Provide the (X, Y) coordinate of the cell's center where the given text is located.  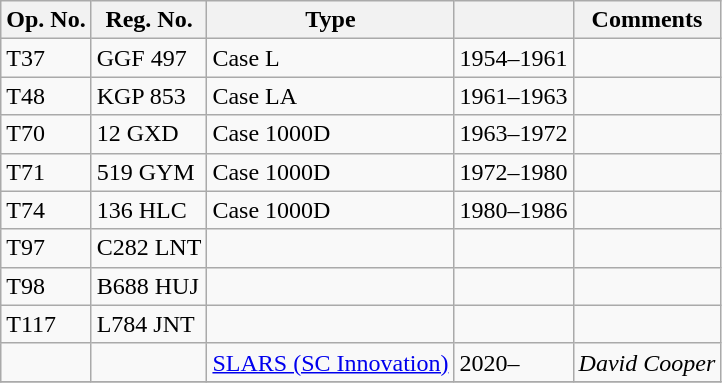
1980–1986 (514, 210)
12 GXD (149, 134)
T71 (46, 172)
136 HLC (149, 210)
T37 (46, 58)
519 GYM (149, 172)
T70 (46, 134)
2020– (514, 362)
GGF 497 (149, 58)
SLARS (SC Innovation) (330, 362)
1954–1961 (514, 58)
Comments (647, 20)
David Cooper (647, 362)
T98 (46, 286)
Type (330, 20)
L784 JNT (149, 324)
1972–1980 (514, 172)
Case L (330, 58)
T74 (46, 210)
Reg. No. (149, 20)
Case LA (330, 96)
Op. No. (46, 20)
C282 LNT (149, 248)
T48 (46, 96)
T97 (46, 248)
B688 HUJ (149, 286)
KGP 853 (149, 96)
1963–1972 (514, 134)
1961–1963 (514, 96)
T117 (46, 324)
